For the text-containing cell, return its midpoint in [x, y] coordinate format. 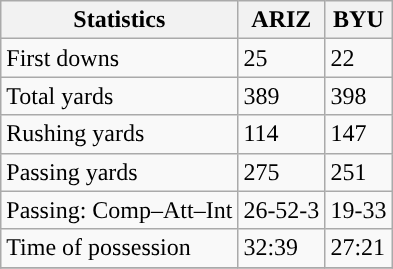
Rushing yards [120, 134]
22 [358, 58]
Passing: Comp–Att–Int [120, 210]
32:39 [282, 248]
25 [282, 58]
275 [282, 172]
ARIZ [282, 20]
26-52-3 [282, 210]
First downs [120, 58]
251 [358, 172]
BYU [358, 20]
398 [358, 96]
114 [282, 134]
19-33 [358, 210]
389 [282, 96]
Time of possession [120, 248]
Passing yards [120, 172]
Total yards [120, 96]
27:21 [358, 248]
147 [358, 134]
Statistics [120, 20]
